Search for the cell housing the specified text and yield its [x, y] center coordinate. 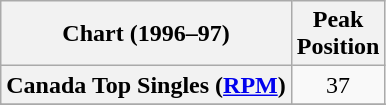
Chart (1996–97) [146, 34]
37 [338, 85]
PeakPosition [338, 34]
Canada Top Singles (RPM) [146, 85]
